Capture the cell that displays the provided text and extract its (X, Y) central coordinate. 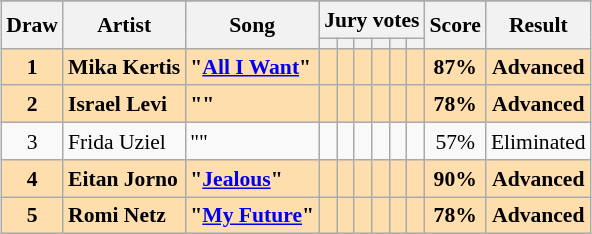
"Jealous" (252, 178)
Result (538, 24)
Romi Netz (124, 216)
1 (32, 66)
2 (32, 104)
4 (32, 178)
Song (252, 24)
90% (456, 178)
Eitan Jorno (124, 178)
Draw (32, 24)
Mika Kertis (124, 66)
57% (456, 142)
Jury votes (372, 20)
Eliminated (538, 142)
"My Future" (252, 216)
Israel Levi (124, 104)
Artist (124, 24)
Frida Uziel (124, 142)
"All I Want" (252, 66)
3 (32, 142)
Score (456, 24)
87% (456, 66)
5 (32, 216)
